Return the [X, Y] coordinate for the center point of the cell that contains the specified text.  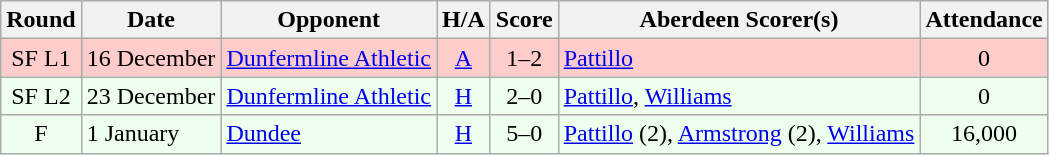
Pattillo, Williams [739, 96]
1 January [151, 134]
1–2 [524, 58]
SF L1 [41, 58]
SF L2 [41, 96]
5–0 [524, 134]
H/A [464, 20]
Round [41, 20]
Pattillo (2), Armstrong (2), Williams [739, 134]
16 December [151, 58]
Date [151, 20]
2–0 [524, 96]
Attendance [984, 20]
Aberdeen Scorer(s) [739, 20]
Score [524, 20]
16,000 [984, 134]
Opponent [329, 20]
A [464, 58]
Pattillo [739, 58]
Dundee [329, 134]
23 December [151, 96]
F [41, 134]
